Locate the cell with the specified text and output its [X, Y] center coordinate. 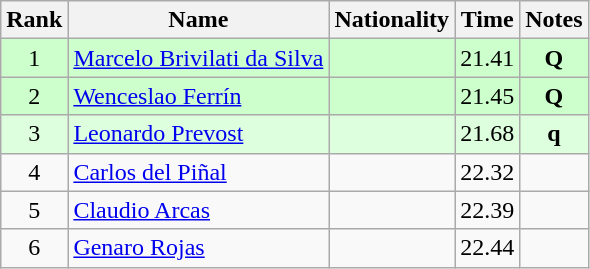
Notes [554, 20]
3 [34, 134]
Carlos del Piñal [198, 172]
Wenceslao Ferrín [198, 96]
Name [198, 20]
22.39 [488, 210]
Time [488, 20]
2 [34, 96]
q [554, 134]
22.44 [488, 248]
21.68 [488, 134]
6 [34, 248]
Nationality [392, 20]
Marcelo Brivilati da Silva [198, 58]
21.45 [488, 96]
21.41 [488, 58]
Claudio Arcas [198, 210]
Genaro Rojas [198, 248]
Rank [34, 20]
22.32 [488, 172]
4 [34, 172]
1 [34, 58]
5 [34, 210]
Leonardo Prevost [198, 134]
